Pinpoint the cell where the given text exists, returning its (x, y) midpoint coordinate. 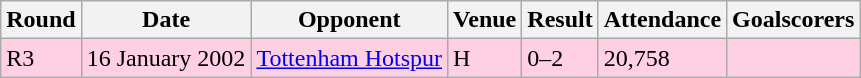
Goalscorers (794, 20)
Date (166, 20)
Round (41, 20)
R3 (41, 58)
0–2 (560, 58)
16 January 2002 (166, 58)
Opponent (350, 20)
Result (560, 20)
Venue (485, 20)
20,758 (662, 58)
Tottenham Hotspur (350, 58)
H (485, 58)
Attendance (662, 20)
